Search for the cell housing the specified text and yield its [X, Y] center coordinate. 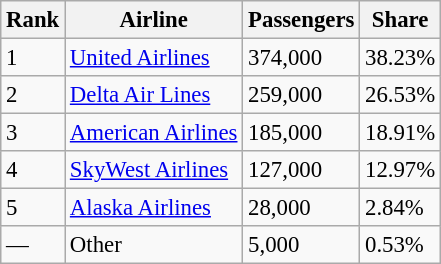
185,000 [302, 133]
0.53% [400, 245]
SkyWest Airlines [154, 170]
American Airlines [154, 133]
United Airlines [154, 58]
127,000 [302, 170]
— [33, 245]
2.84% [400, 208]
Other [154, 245]
5,000 [302, 245]
Delta Air Lines [154, 95]
38.23% [400, 58]
28,000 [302, 208]
Airline [154, 20]
Rank [33, 20]
18.91% [400, 133]
5 [33, 208]
3 [33, 133]
26.53% [400, 95]
Alaska Airlines [154, 208]
1 [33, 58]
2 [33, 95]
4 [33, 170]
374,000 [302, 58]
12.97% [400, 170]
Share [400, 20]
Passengers [302, 20]
259,000 [302, 95]
